Find where the given text appears and provide that cell's center as (x, y) coordinate. 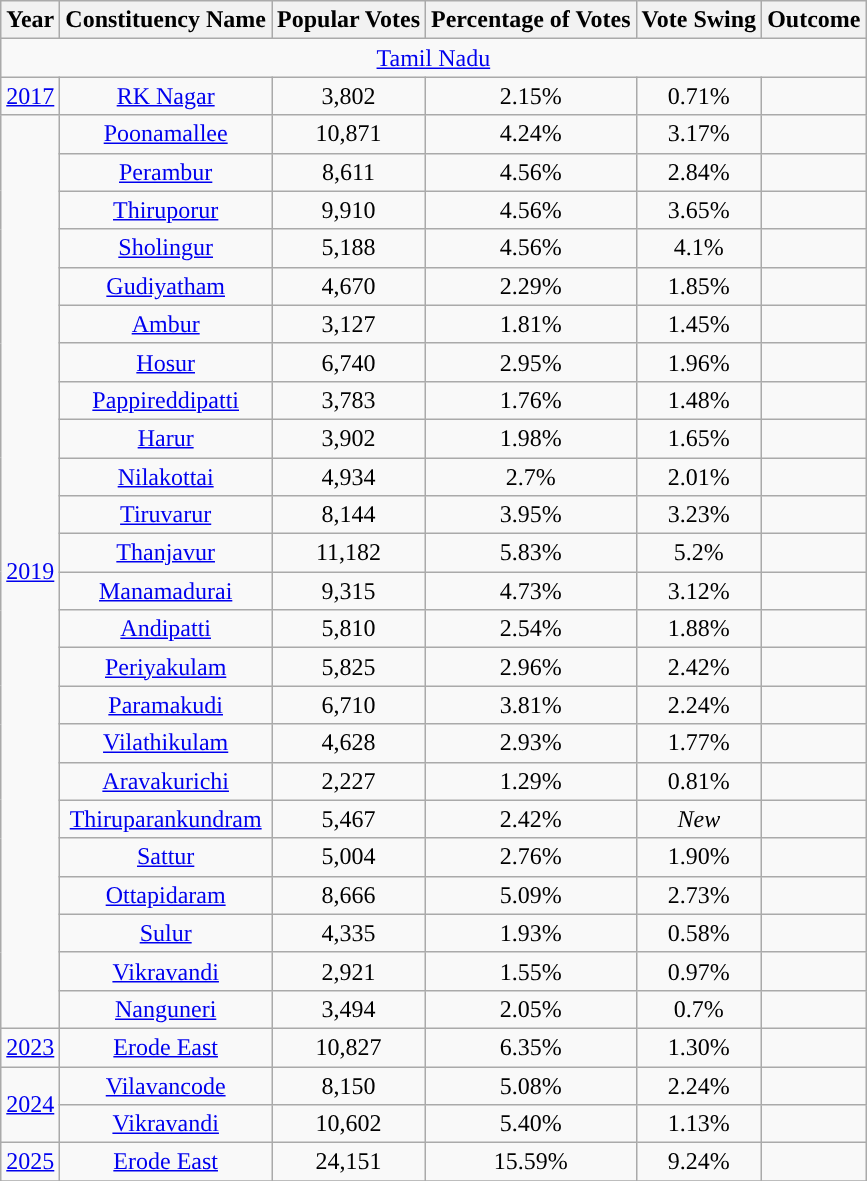
2.84% (699, 172)
10,871 (349, 134)
Tamil Nadu (434, 58)
RK Nagar (166, 96)
5.08% (532, 1085)
Vilavancode (166, 1085)
2,227 (349, 781)
5.83% (532, 553)
4.73% (532, 591)
1.45% (699, 324)
Gudiyatham (166, 286)
2023 (30, 1047)
New (699, 819)
Vilathikulam (166, 743)
Thanjavur (166, 553)
3.23% (699, 515)
3,127 (349, 324)
2.73% (699, 895)
2017 (30, 96)
1.85% (699, 286)
6,740 (349, 362)
Perambur (166, 172)
4,628 (349, 743)
3,902 (349, 438)
8,144 (349, 515)
Constituency Name (166, 20)
11,182 (349, 553)
5.09% (532, 895)
24,151 (349, 1162)
1.30% (699, 1047)
2025 (30, 1162)
4,335 (349, 933)
Ottapidaram (166, 895)
Sholingur (166, 248)
Poonamallee (166, 134)
2.05% (532, 1009)
1.13% (699, 1124)
Thiruparankundram (166, 819)
3.65% (699, 210)
Nanguneri (166, 1009)
10,602 (349, 1124)
4,934 (349, 477)
3,783 (349, 400)
6,710 (349, 705)
2.93% (532, 743)
3.12% (699, 591)
6.35% (532, 1047)
3,494 (349, 1009)
1.81% (532, 324)
5,810 (349, 629)
5,825 (349, 667)
15.59% (532, 1162)
2.76% (532, 857)
Thiruporur (166, 210)
8,666 (349, 895)
Outcome (814, 20)
2.15% (532, 96)
5.40% (532, 1124)
9.24% (699, 1162)
Sulur (166, 933)
10,827 (349, 1047)
2024 (30, 1104)
2.01% (699, 477)
1.90% (699, 857)
Harur (166, 438)
9,910 (349, 210)
8,150 (349, 1085)
Hosur (166, 362)
4,670 (349, 286)
1.55% (532, 971)
5.2% (699, 553)
8,611 (349, 172)
Popular Votes (349, 20)
Pappireddipatti (166, 400)
0.7% (699, 1009)
Manamadurai (166, 591)
Paramakudi (166, 705)
1.29% (532, 781)
Percentage of Votes (532, 20)
Vote Swing (699, 20)
0.71% (699, 96)
Periyakulam (166, 667)
1.48% (699, 400)
0.97% (699, 971)
2.29% (532, 286)
Sattur (166, 857)
3,802 (349, 96)
5,188 (349, 248)
1.93% (532, 933)
2.54% (532, 629)
2.95% (532, 362)
5,467 (349, 819)
2,921 (349, 971)
1.76% (532, 400)
1.77% (699, 743)
2.7% (532, 477)
Nilakottai (166, 477)
2019 (30, 572)
1.98% (532, 438)
3.81% (532, 705)
Aravakurichi (166, 781)
4.24% (532, 134)
3.95% (532, 515)
Andipatti (166, 629)
2.96% (532, 667)
4.1% (699, 248)
3.17% (699, 134)
9,315 (349, 591)
1.88% (699, 629)
1.65% (699, 438)
Year (30, 20)
Tiruvarur (166, 515)
0.81% (699, 781)
Ambur (166, 324)
1.96% (699, 362)
5,004 (349, 857)
0.58% (699, 933)
